Locate the cell with the specified text and output its (x, y) center coordinate. 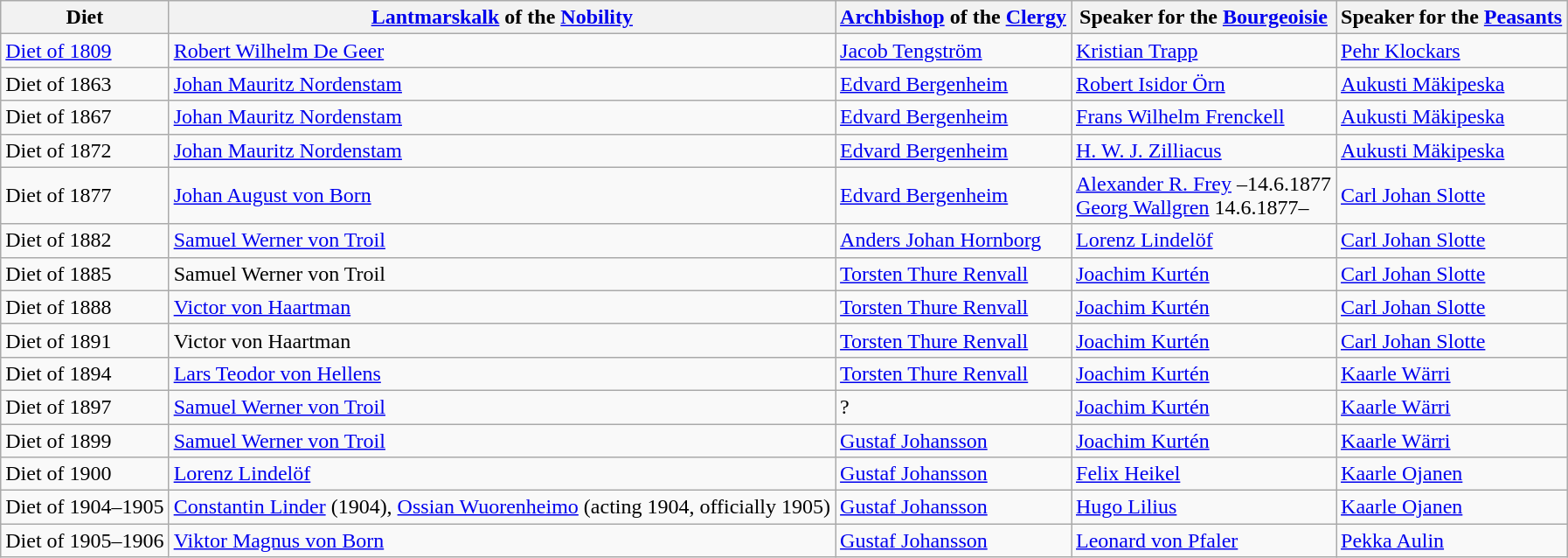
Diet (85, 17)
Diet of 1899 (85, 440)
Robert Wilhelm De Geer (502, 51)
Diet of 1867 (85, 117)
Diet of 1905–1906 (85, 541)
Diet of 1885 (85, 274)
Diet of 1877 (85, 196)
Diet of 1900 (85, 474)
Alexander R. Frey –14.6.1877Georg Wallgren 14.6.1877– (1204, 196)
Frans Wilhelm Frenckell (1204, 117)
Pehr Klockars (1452, 51)
Felix Heikel (1204, 474)
Speaker for the Bourgeoisie (1204, 17)
Viktor Magnus von Born (502, 541)
Diet of 1888 (85, 307)
Diet of 1904–1905 (85, 507)
Jacob Tengström (954, 51)
Diet of 1891 (85, 340)
Leonard von Pfaler (1204, 541)
Pekka Aulin (1452, 541)
Johan August von Born (502, 196)
Speaker for the Peasants (1452, 17)
Hugo Lilius (1204, 507)
Lars Teodor von Hellens (502, 373)
? (954, 407)
Constantin Linder (1904), Ossian Wuorenheimo (acting 1904, officially 1905) (502, 507)
Lantmarskalk of the Nobility (502, 17)
Robert Isidor Örn (1204, 84)
Diet of 1894 (85, 373)
Diet of 1882 (85, 241)
Diet of 1863 (85, 84)
Diet of 1897 (85, 407)
H. W. J. Zilliacus (1204, 150)
Archbishop of the Clergy (954, 17)
Diet of 1809 (85, 51)
Anders Johan Hornborg (954, 241)
Diet of 1872 (85, 150)
Kristian Trapp (1204, 51)
